Find where the given text appears and provide that cell's center as [X, Y] coordinate. 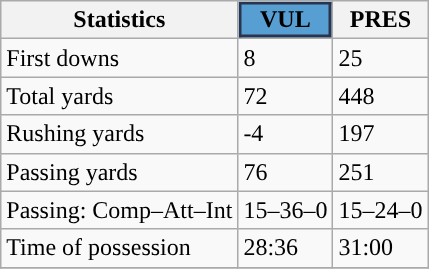
25 [380, 58]
72 [286, 96]
197 [380, 134]
First downs [120, 58]
8 [286, 58]
Passing: Comp–Att–Int [120, 210]
VUL [286, 20]
28:36 [286, 248]
-4 [286, 134]
Passing yards [120, 172]
15–36–0 [286, 210]
251 [380, 172]
76 [286, 172]
PRES [380, 20]
448 [380, 96]
Statistics [120, 20]
31:00 [380, 248]
15–24–0 [380, 210]
Rushing yards [120, 134]
Time of possession [120, 248]
Total yards [120, 96]
